Output the [X, Y] coordinate of the center of the cell containing the given text.  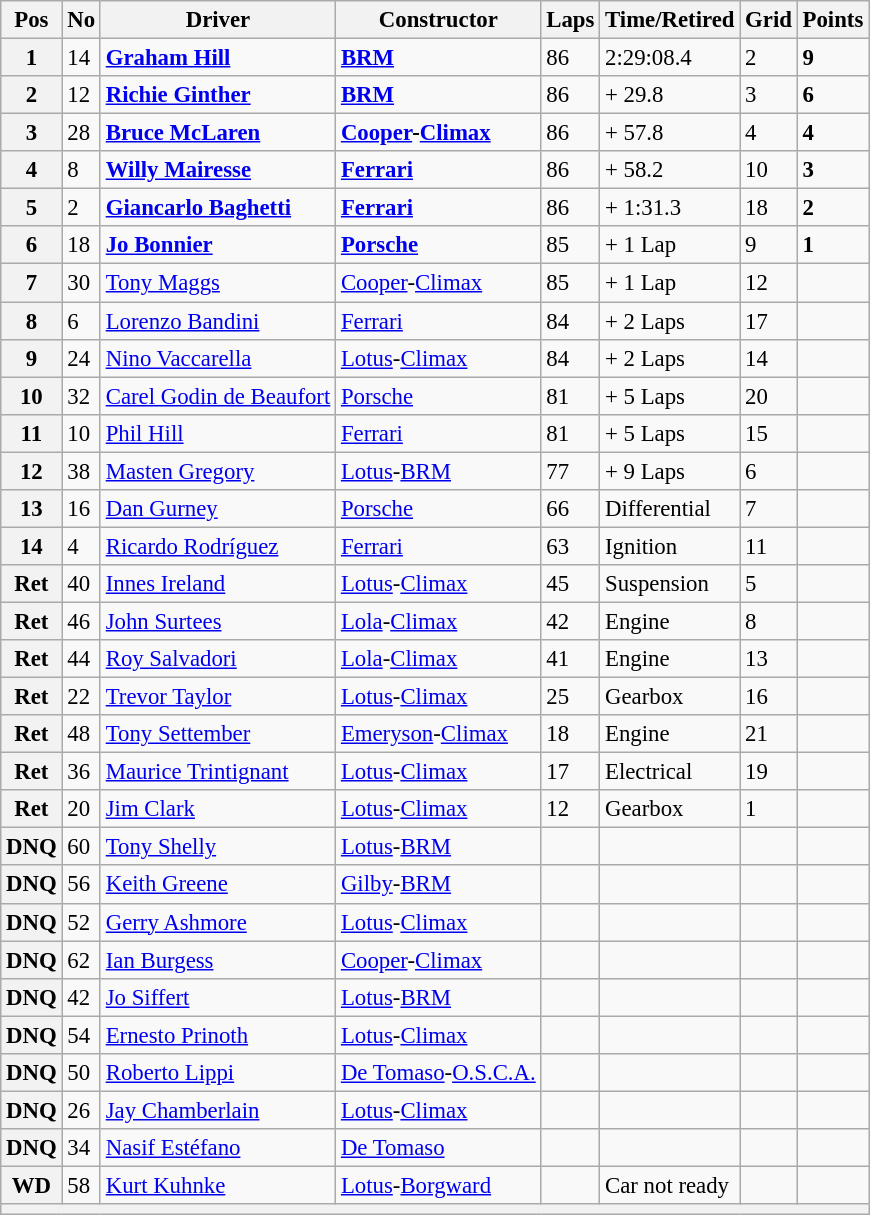
Innes Ireland [218, 584]
21 [768, 734]
Emeryson-Climax [438, 734]
Masten Gregory [218, 471]
Time/Retired [670, 20]
Trevor Taylor [218, 697]
Ignition [670, 546]
Bruce McLaren [218, 133]
Jo Siffert [218, 997]
41 [570, 659]
Carel Godin de Beaufort [218, 396]
62 [81, 960]
Gerry Ashmore [218, 922]
WD [32, 1185]
19 [768, 772]
Electrical [670, 772]
Grid [768, 20]
40 [81, 584]
Tony Settember [218, 734]
+ 1:31.3 [670, 208]
34 [81, 1148]
25 [570, 697]
15 [768, 433]
+ 58.2 [670, 170]
Constructor [438, 20]
22 [81, 697]
Car not ready [670, 1185]
26 [81, 1110]
28 [81, 133]
50 [81, 1073]
Keith Greene [218, 885]
Kurt Kuhnke [218, 1185]
Maurice Trintignant [218, 772]
Nino Vaccarella [218, 358]
Laps [570, 20]
Roberto Lippi [218, 1073]
Ernesto Prinoth [218, 1035]
De Tomaso [438, 1148]
32 [81, 396]
46 [81, 621]
54 [81, 1035]
24 [81, 358]
Pos [32, 20]
56 [81, 885]
30 [81, 283]
38 [81, 471]
Lorenzo Bandini [218, 321]
63 [570, 546]
44 [81, 659]
66 [570, 509]
Dan Gurney [218, 509]
John Surtees [218, 621]
58 [81, 1185]
Ricardo Rodríguez [218, 546]
Driver [218, 20]
+ 29.8 [670, 95]
Phil Hill [218, 433]
+ 9 Laps [670, 471]
36 [81, 772]
Roy Salvadori [218, 659]
Tony Maggs [218, 283]
Differential [670, 509]
2:29:08.4 [670, 58]
Jim Clark [218, 809]
Giancarlo Baghetti [218, 208]
Lotus-Borgward [438, 1185]
77 [570, 471]
Richie Ginther [218, 95]
+ 57.8 [670, 133]
Jay Chamberlain [218, 1110]
45 [570, 584]
Ian Burgess [218, 960]
Graham Hill [218, 58]
Jo Bonnier [218, 245]
Nasif Estéfano [218, 1148]
52 [81, 922]
Suspension [670, 584]
Tony Shelly [218, 847]
60 [81, 847]
48 [81, 734]
Gilby-BRM [438, 885]
Points [832, 20]
De Tomaso-O.S.C.A. [438, 1073]
No [81, 20]
Willy Mairesse [218, 170]
